For the text-containing cell, return its midpoint in (x, y) coordinate format. 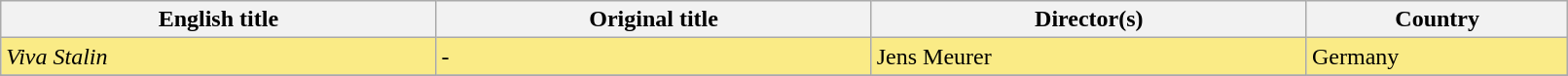
Jens Meurer (1088, 57)
Germany (1437, 57)
Director(s) (1088, 19)
English title (218, 19)
Original title (654, 19)
Viva Stalin (218, 57)
Country (1437, 19)
- (654, 57)
